Search for the cell housing the specified text and yield its [X, Y] center coordinate. 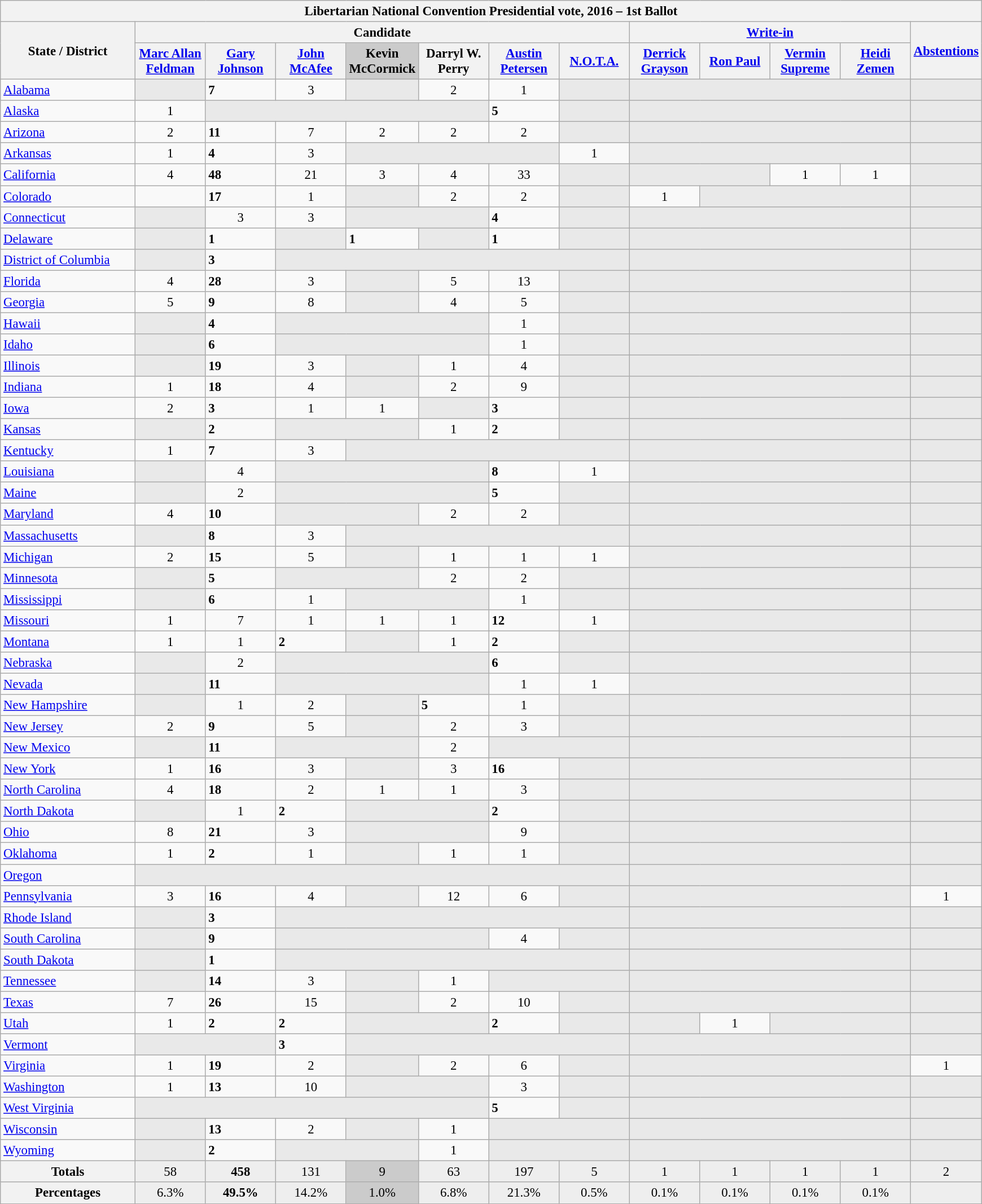
Iowa [68, 408]
Indiana [68, 387]
North Dakota [68, 811]
Idaho [68, 345]
Kansas [68, 429]
Percentages [68, 1193]
48 [240, 175]
28 [240, 281]
Derrick Grayson [665, 61]
New Jersey [68, 727]
Kentucky [68, 451]
New York [68, 769]
Wisconsin [68, 1130]
Write-in [770, 33]
Texas [68, 1002]
Oklahoma [68, 854]
33 [524, 175]
Illinois [68, 366]
6.3% [170, 1193]
Massachusetts [68, 535]
Gary Johnson [240, 61]
Heidi Zemen [876, 61]
State / District [68, 51]
Nevada [68, 684]
North Carolina [68, 790]
Montana [68, 641]
131 [312, 1172]
Alaska [68, 111]
New Hampshire [68, 705]
58 [170, 1172]
Kevin McCormick [382, 61]
Louisiana [68, 472]
Florida [68, 281]
6.8% [454, 1193]
Vermont [68, 1044]
21.3% [524, 1193]
Austin Petersen [524, 61]
Rhode Island [68, 917]
Nebraska [68, 663]
63 [454, 1172]
Virginia [68, 1066]
Ohio [68, 832]
Tennessee [68, 981]
California [68, 175]
Maine [68, 493]
N.O.T.A. [595, 61]
Georgia [68, 302]
Maryland [68, 515]
South Carolina [68, 938]
Oregon [68, 875]
Connecticut [68, 217]
26 [240, 1002]
458 [240, 1172]
17 [240, 196]
Libertarian National Convention Presidential vote, 2016 – 1st Ballot [491, 11]
West Virginia [68, 1108]
14.2% [312, 1193]
Totals [68, 1172]
Michigan [68, 557]
Darryl W. Perry [454, 61]
Marc Allan Feldman [170, 61]
1.0% [382, 1193]
0.5% [595, 1193]
Wyoming [68, 1150]
Arizona [68, 133]
Missouri [68, 621]
Delaware [68, 239]
Arkansas [68, 154]
Pennsylvania [68, 896]
Colorado [68, 196]
Abstentions [946, 51]
South Dakota [68, 960]
District of Columbia [68, 260]
14 [240, 981]
Vermin Supreme [805, 61]
New Mexico [68, 748]
Minnesota [68, 578]
49.5% [240, 1193]
Hawaii [68, 323]
Washington [68, 1087]
197 [524, 1172]
Alabama [68, 90]
Utah [68, 1023]
Mississippi [68, 599]
Candidate [382, 33]
Ron Paul [735, 61]
John McAfee [312, 61]
